For the text-containing cell, return its midpoint in (x, y) coordinate format. 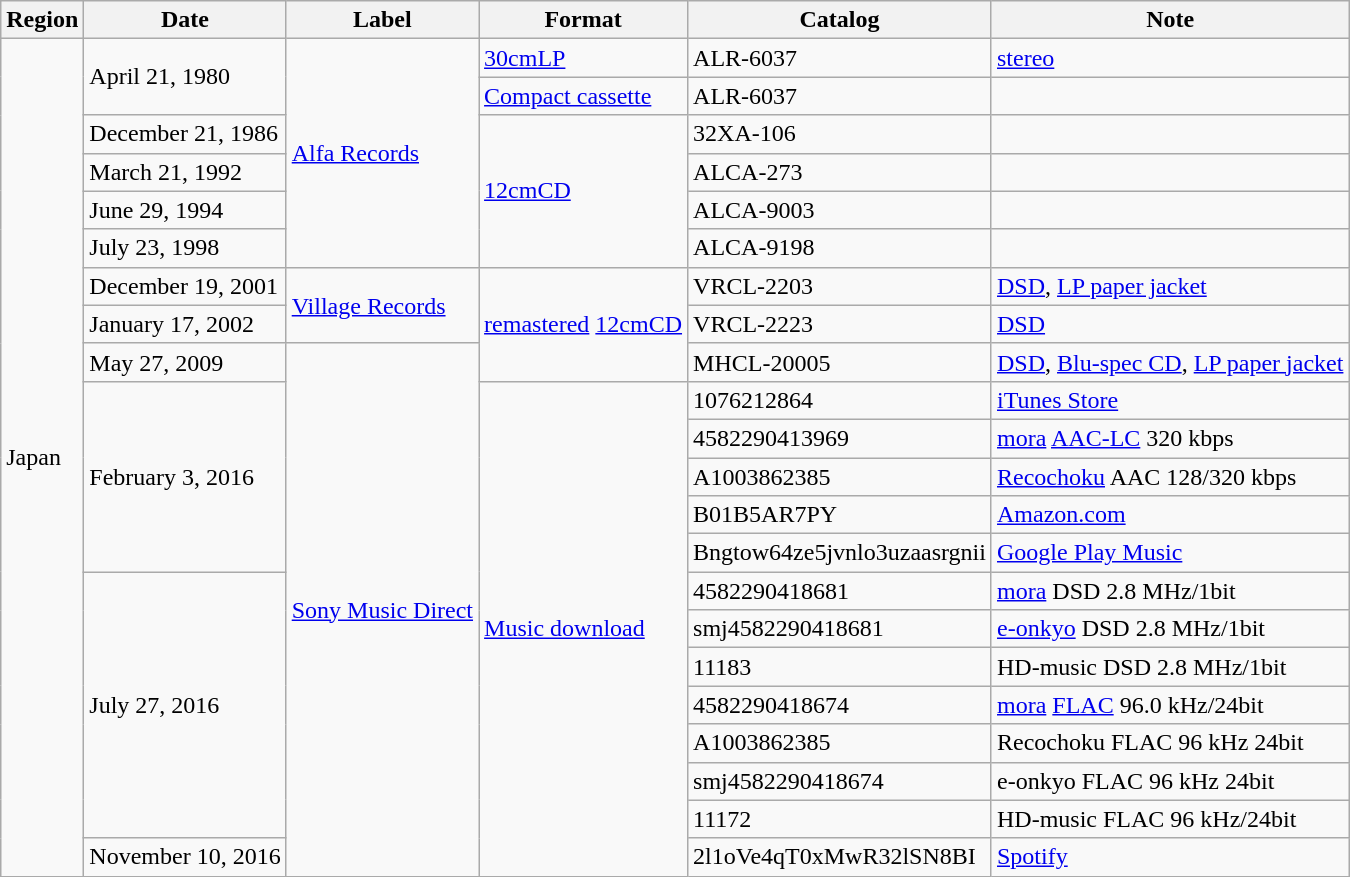
e-onkyo DSD 2.8 MHz/1bit (1170, 629)
30cmLP (584, 58)
12cmCD (584, 191)
Compact cassette (584, 96)
July 23, 1998 (185, 248)
DSD, Blu-spec CD, LP paper jacket (1170, 362)
July 27, 2016 (185, 705)
Format (584, 20)
Spotify (1170, 857)
smj4582290418674 (840, 781)
4582290418681 (840, 591)
March 21, 1992 (185, 172)
Sony Music Direct (382, 610)
11172 (840, 819)
VRCL-2223 (840, 324)
Alfa Records (382, 153)
2l1oVe4qT0xMwR32lSN8BI (840, 857)
remastered 12cmCD (584, 324)
VRCL-2203 (840, 286)
mora DSD 2.8 MHz/1bit (1170, 591)
November 10, 2016 (185, 857)
iTunes Store (1170, 400)
mora AAC-LC 320 kbps (1170, 438)
stereo (1170, 58)
mora FLAC 96.0 kHz/24bit (1170, 705)
HD-music FLAC 96 kHz/24bit (1170, 819)
Japan (42, 458)
February 3, 2016 (185, 476)
January 17, 2002 (185, 324)
e-onkyo FLAC 96 kHz 24bit (1170, 781)
1076212864 (840, 400)
April 21, 1980 (185, 77)
B01B5AR7PY (840, 515)
DSD (1170, 324)
4582290413969 (840, 438)
DSD, LP paper jacket (1170, 286)
MHCL-20005 (840, 362)
4582290418674 (840, 705)
32XA-106 (840, 134)
Village Records (382, 305)
HD-music DSD 2.8 MHz/1bit (1170, 667)
Recochoku AAC 128/320 kbps (1170, 477)
Music download (584, 628)
Label (382, 20)
smj4582290418681 (840, 629)
Region (42, 20)
Catalog (840, 20)
Bngtow64ze5jvnlo3uzaasrgnii (840, 553)
11183 (840, 667)
May 27, 2009 (185, 362)
Google Play Music (1170, 553)
Date (185, 20)
December 19, 2001 (185, 286)
Recochoku FLAC 96 kHz 24bit (1170, 743)
ALCA-273 (840, 172)
Note (1170, 20)
Amazon.com (1170, 515)
ALCA-9198 (840, 248)
ALCA-9003 (840, 210)
December 21, 1986 (185, 134)
June 29, 1994 (185, 210)
